For the text-containing cell, return its midpoint in (x, y) coordinate format. 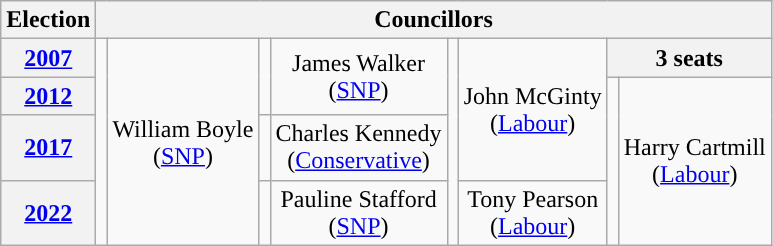
2007 (48, 58)
William Boyle(SNP) (183, 142)
2012 (48, 96)
James Walker(SNP) (358, 77)
Election (48, 20)
John McGinty(Labour) (532, 110)
Pauline Stafford(SNP) (358, 212)
Charles Kennedy(Conservative) (358, 148)
Councillors (434, 20)
3 seats (689, 58)
Tony Pearson(Labour) (532, 212)
2017 (48, 148)
Harry Cartmill(Labour) (694, 161)
2022 (48, 212)
